From the cell containing the given text, extract its center point as (X, Y) coordinate. 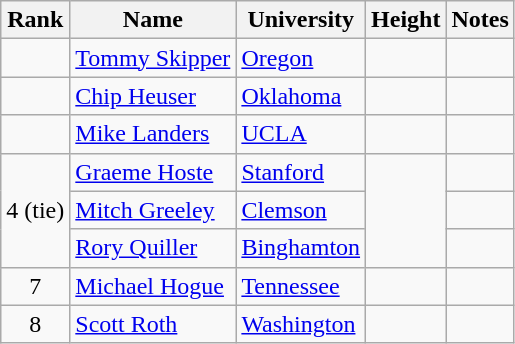
4 (tie) (36, 210)
Height (406, 20)
Michael Hogue (153, 286)
7 (36, 286)
Mitch Greeley (153, 210)
Chip Heuser (153, 96)
Tennessee (301, 286)
8 (36, 324)
Scott Roth (153, 324)
UCLA (301, 134)
Mike Landers (153, 134)
Oregon (301, 58)
Rory Quiller (153, 248)
Name (153, 20)
Tommy Skipper (153, 58)
Washington (301, 324)
Binghamton (301, 248)
Clemson (301, 210)
Graeme Hoste (153, 172)
Notes (480, 20)
University (301, 20)
Stanford (301, 172)
Rank (36, 20)
Oklahoma (301, 96)
